Capture the cell that displays the provided text and extract its (X, Y) central coordinate. 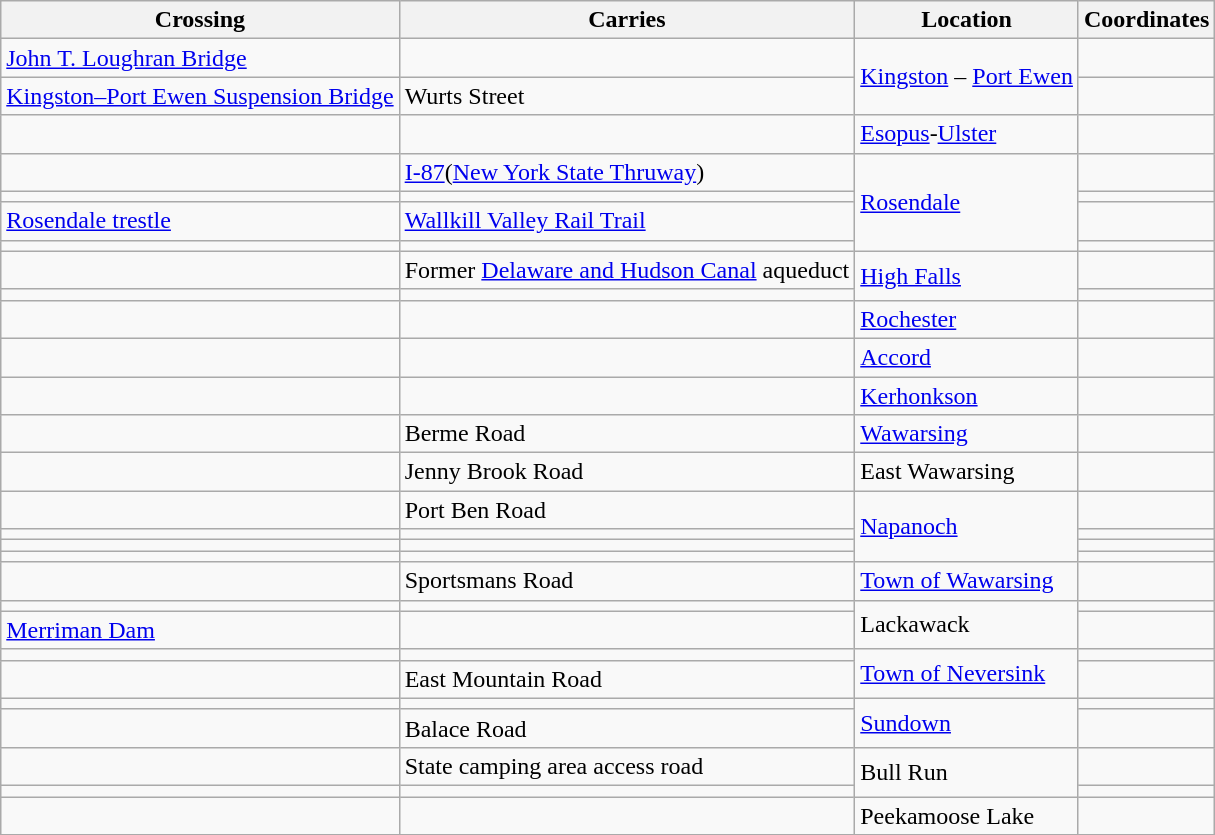
Balace Road (627, 728)
Jenny Brook Road (627, 472)
Sundown (967, 722)
Rosendale trestle (200, 221)
State camping area access road (627, 766)
East Mountain Road (627, 679)
Town of Neversink (967, 674)
Former Delaware and Hudson Canal aqueduct (627, 270)
Carries (627, 20)
Wallkill Valley Rail Trail (627, 221)
Coordinates (1146, 20)
Kerhonkson (967, 395)
Merriman Dam (200, 630)
Town of Wawarsing (967, 581)
Crossing (200, 20)
Bull Run (967, 772)
Wawarsing (967, 434)
Kingston – Port Ewen (967, 77)
Rochester (967, 319)
Esopus-Ulster (967, 134)
Lackawack (967, 624)
High Falls (967, 276)
Sportsmans Road (627, 581)
East Wawarsing (967, 472)
Kingston–Port Ewen Suspension Bridge (200, 96)
Wurts Street (627, 96)
Rosendale (967, 202)
Peekamoose Lake (967, 815)
Accord (967, 357)
Berme Road (627, 434)
I-87(New York State Thruway) (627, 172)
John T. Loughran Bridge (200, 58)
Location (967, 20)
Napanoch (967, 526)
Port Ben Road (627, 510)
